From the cell containing the given text, extract its center point as [X, Y] coordinate. 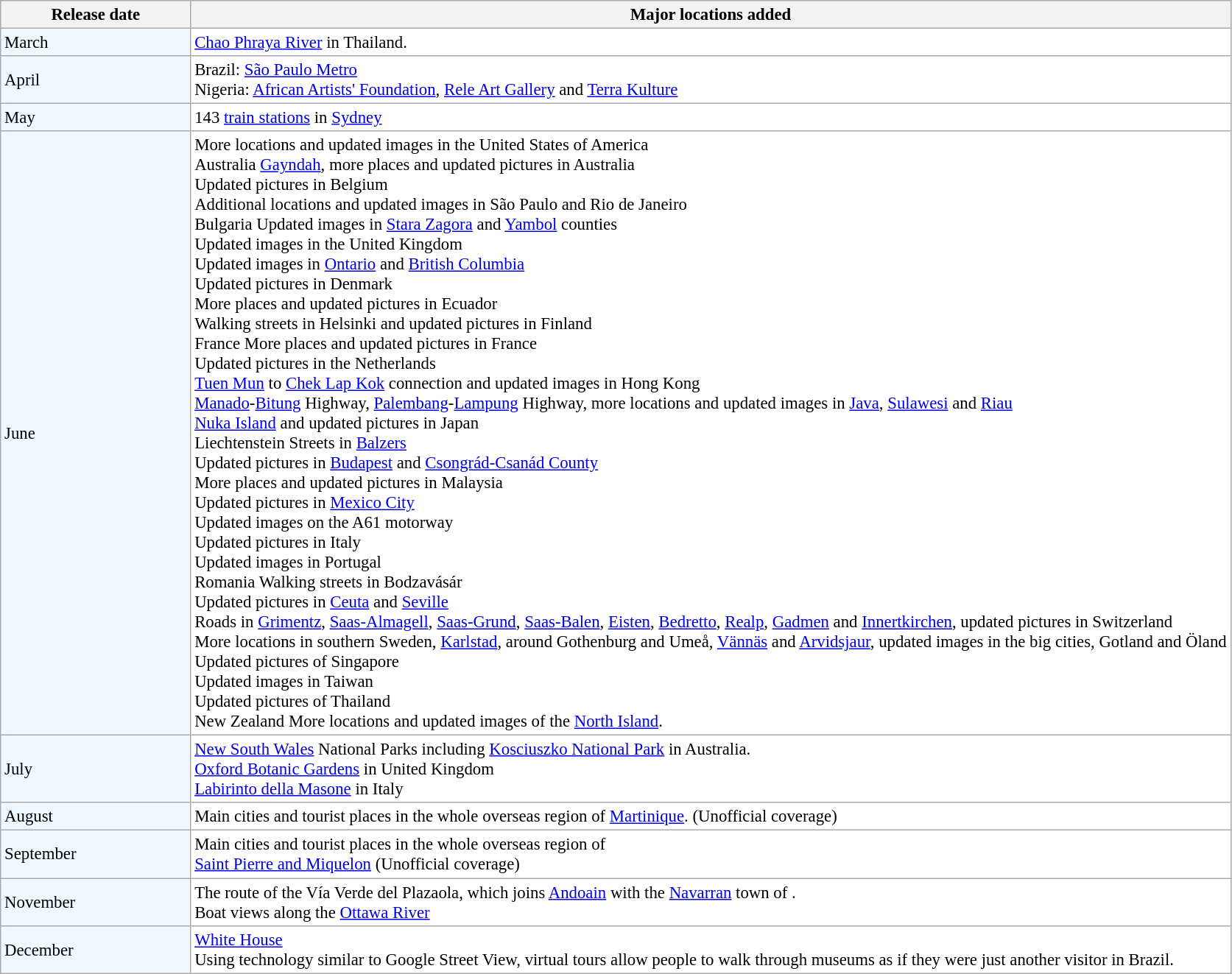
August [96, 816]
September [96, 854]
July [96, 769]
Major locations added [711, 15]
Main cities and tourist places in the whole overseas region of Martinique. (Unofficial coverage) [711, 816]
Release date [96, 15]
June [96, 433]
Chao Phraya River in Thailand. [711, 43]
May [96, 118]
April [96, 80]
Brazil: São Paulo MetroNigeria: African Artists' Foundation, Rele Art Gallery and Terra Kulture [711, 80]
December [96, 950]
November [96, 903]
143 train stations in Sydney [711, 118]
Main cities and tourist places in the whole overseas region ofSaint Pierre and Miquelon (Unofficial coverage) [711, 854]
March [96, 43]
The route of the Vía Verde del Plazaola, which joins Andoain with the Navarran town of .Boat views along the Ottawa River [711, 903]
